Identify which cell holds the provided text, then report its [X, Y] central coordinate. 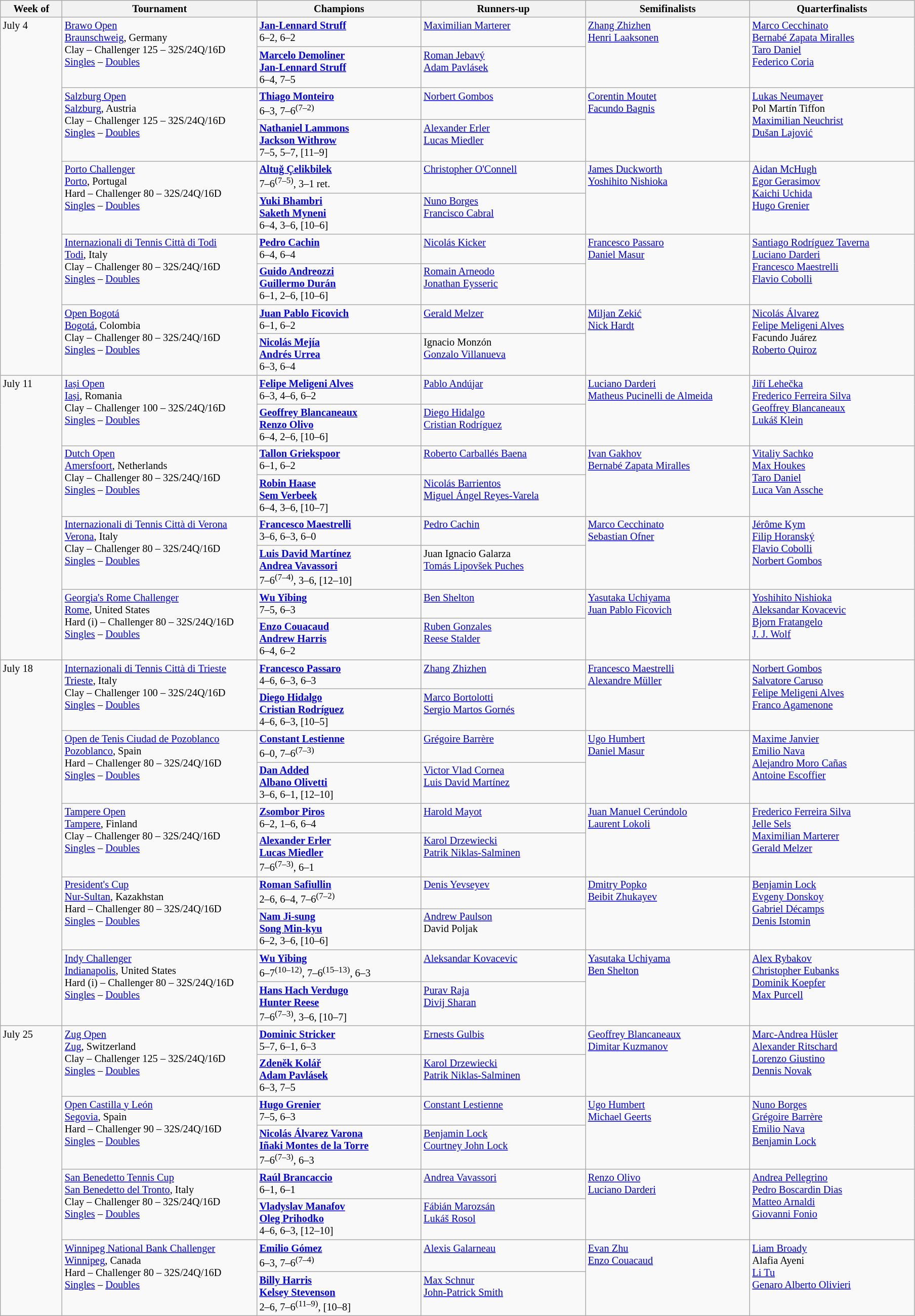
Francesco Passaro4–6, 6–3, 6–3 [339, 674]
Lukas Neumayer Pol Martín Tiffon Maximilian Neuchrist Dušan Lajović [832, 124]
Open de Tenis Ciudad de PozoblancoPozoblanco, Spain Hard – Challenger 80 – 32S/24Q/16DSingles – Doubles [160, 767]
Victor Vlad Cornea Luis David Martínez [503, 783]
Guido Andreozzi Guillermo Durán6–1, 2–6, [10–6] [339, 284]
Roman Jebavý Adam Pavlásek [503, 67]
Internazionali di Tennis Città di TriesteTrieste, Italy Clay – Challenger 100 – 32S/24Q/16DSingles – Doubles [160, 695]
Nicolás Barrientos Miguel Ángel Reyes-Varela [503, 495]
Miljan Zekić Nick Hardt [668, 340]
Dan Added Albano Olivetti3–6, 6–1, [12–10] [339, 783]
Denis Yevseyev [503, 893]
Zhang Zhizhen Henri Laaksonen [668, 53]
Aleksandar Kovacevic [503, 965]
Marc-Andrea Hüsler Alexander Ritschard Lorenzo Giustino Dennis Novak [832, 1060]
Iași OpenIași, Romania Clay – Challenger 100 – 32S/24Q/16DSingles – Doubles [160, 410]
Nicolás Álvarez Felipe Meligeni Alves Facundo Juárez Roberto Quiroz [832, 340]
Yasutaka Uchiyama Juan Pablo Ficovich [668, 624]
Emilio Gómez6–3, 7–6(7–4) [339, 1256]
Andrea Vavassori [503, 1184]
Billy Harris Kelsey Stevenson2–6, 7–6(11–9), [10–8] [339, 1293]
Francesco Maestrelli3–6, 6–3, 6–0 [339, 531]
Porto ChallengerPorto, Portugal Hard – Challenger 80 – 32S/24Q/16DSingles – Doubles [160, 197]
Corentin Moutet Facundo Bagnis [668, 124]
San Benedetto Tennis CupSan Benedetto del Tronto, Italy Clay – Challenger 80 – 32S/24Q/16DSingles – Doubles [160, 1204]
President's CupNur-Sultan, Kazakhstan Hard – Challenger 80 – 32S/24Q/16DSingles – Doubles [160, 913]
Robin Haase Sem Verbeek6–4, 3–6, [10–7] [339, 495]
Winnipeg National Bank ChallengerWinnipeg, Canada Hard – Challenger 80 – 32S/24Q/16DSingles – Doubles [160, 1278]
Runners-up [503, 9]
Ugo Humbert Michael Geerts [668, 1132]
Andrew Paulson David Poljak [503, 929]
Tallon Griekspoor6–1, 6–2 [339, 460]
Maxime Janvier Emilio Nava Alejandro Moro Cañas Antoine Escoffier [832, 767]
Pedro Cachin6–4, 6–4 [339, 249]
Internazionali di Tennis Città di TodiTodi, Italy Clay – Challenger 80 – 32S/24Q/16DSingles – Doubles [160, 269]
Evan Zhu Enzo Couacaud [668, 1278]
Marco Bortolotti Sergio Martos Gornés [503, 709]
Grégoire Barrère [503, 746]
Zdeněk Kolář Adam Pavlásek6–3, 7–5 [339, 1075]
Enzo Couacaud Andrew Harris6–4, 6–2 [339, 639]
Dominic Stricker5–7, 6–1, 6–3 [339, 1040]
Norbert Gombos Salvatore Caruso Felipe Meligeni Alves Franco Agamenone [832, 695]
Roman Safiullin2–6, 6–4, 7–6(7–2) [339, 893]
Internazionali di Tennis Città di VeronaVerona, Italy Clay – Challenger 80 – 32S/24Q/16DSingles – Doubles [160, 553]
Wu Yibing6–7(10–12), 7–6(15–13), 6–3 [339, 965]
Thiago Monteiro6–3, 7–6(7–2) [339, 103]
Ben Shelton [503, 604]
Alexander Erler Lucas Miedler [503, 140]
Felipe Meligeni Alves6–3, 4–6, 6–2 [339, 390]
Diego Hidalgo Cristian Rodríguez4–6, 6–3, [10–5] [339, 709]
Francesco Passaro Daniel Masur [668, 269]
Romain Arneodo Jonathan Eysseric [503, 284]
Luciano Darderi Matheus Pucinelli de Almeida [668, 410]
Open Castilla y LeónSegovia, Spain Hard – Challenger 90 – 32S/24Q/16DSingles – Doubles [160, 1132]
Norbert Gombos [503, 103]
Marcelo Demoliner Jan-Lennard Struff6–4, 7–5 [339, 67]
Tournament [160, 9]
Vitaliy Sachko Max Houkes Taro Daniel Luca Van Assche [832, 481]
Santiago Rodríguez Taverna Luciano Darderi Francesco Maestrelli Flavio Cobolli [832, 269]
Fábián Marozsán Lukáš Rosol [503, 1219]
Gerald Melzer [503, 319]
Jiří Lehečka Frederico Ferreira Silva Geoffrey Blancaneaux Lukáš Klein [832, 410]
Marco Cecchinato Bernabé Zapata Miralles Taro Daniel Federico Coria [832, 53]
Max Schnur John-Patrick Smith [503, 1293]
Brawo OpenBraunschweig, Germany Clay – Challenger 125 – 32S/24Q/16DSingles – Doubles [160, 53]
Constant Lestienne6–0, 7–6(7–3) [339, 746]
Geoffrey Blancaneaux Renzo Olivo6–4, 2–6, [10–6] [339, 425]
Ruben Gonzales Reese Stalder [503, 639]
Dutch OpenAmersfoort, Netherlands Clay – Challenger 80 – 32S/24Q/16DSingles – Doubles [160, 481]
Benjamin Lock Evgeny Donskoy Gabriel Décamps Denis Istomin [832, 913]
Nathaniel Lammons Jackson Withrow7–5, 5–7, [11–9] [339, 140]
Diego Hidalgo Cristian Rodríguez [503, 425]
Zhang Zhizhen [503, 674]
Zug OpenZug, Switzerland Clay – Challenger 125 – 32S/24Q/16DSingles – Doubles [160, 1060]
Wu Yibing7–5, 6–3 [339, 604]
Hugo Grenier7–5, 6–3 [339, 1111]
Marco Cecchinato Sebastian Ofner [668, 553]
Geoffrey Blancaneaux Dimitar Kuzmanov [668, 1060]
Liam Broady Alafia Ayeni Li Tu Genaro Alberto Olivieri [832, 1278]
Nicolás Mejía Andrés Urrea6–3, 6–4 [339, 355]
July 18 [31, 843]
Ignacio Monzón Gonzalo Villanueva [503, 355]
Constant Lestienne [503, 1111]
Nicolás Kicker [503, 249]
Luis David Martínez Andrea Vavassori7–6(7–4), 3–6, [12–10] [339, 567]
Nuno Borges Francisco Cabral [503, 214]
Yasutaka Uchiyama Ben Shelton [668, 988]
Juan Manuel Cerúndolo Laurent Lokoli [668, 840]
Ivan Gakhov Bernabé Zapata Miralles [668, 481]
Nicolás Álvarez Varona Iñaki Montes de la Torre7–6(7–3), 6–3 [339, 1148]
Ugo Humbert Daniel Masur [668, 767]
Jan-Lennard Struff6–2, 6–2 [339, 32]
Yoshihito Nishioka Aleksandar Kovacevic Bjorn Fratangelo J. J. Wolf [832, 624]
Benjamin Lock Courtney John Lock [503, 1148]
July 4 [31, 196]
Christopher O'Connell [503, 177]
Dmitry Popko Beibit Zhukayev [668, 913]
Nam Ji-sung Song Min-kyu6–2, 3–6, [10–6] [339, 929]
Salzburg OpenSalzburg, Austria Clay – Challenger 125 – 32S/24Q/16DSingles – Doubles [160, 124]
Andrea Pellegrino Pedro Boscardin Dias Matteo Arnaldi Giovanni Fonio [832, 1204]
Semifinalists [668, 9]
July 25 [31, 1171]
Francesco Maestrelli Alexandre Müller [668, 695]
Altuğ Çelikbilek7–6(7–5), 3–1 ret. [339, 177]
Pedro Cachin [503, 531]
Purav Raja Divij Sharan [503, 1004]
Vladyslav Manafov Oleg Prihodko4–6, 6–3, [12–10] [339, 1219]
Frederico Ferreira Silva Jelle Sels Maximilian Marterer Gerald Melzer [832, 840]
Alexander Erler Lucas Miedler7–6(7–3), 6–1 [339, 854]
Zsombor Piros6–2, 1–6, 6–4 [339, 818]
Ernests Gulbis [503, 1040]
Week of [31, 9]
Indy ChallengerIndianapolis, United States Hard (i) – Challenger 80 – 32S/24Q/16DSingles – Doubles [160, 988]
Hans Hach Verdugo Hunter Reese7–6(7–3), 3–6, [10–7] [339, 1004]
Quarterfinalists [832, 9]
Nuno Borges Grégoire Barrère Emilio Nava Benjamin Lock [832, 1132]
Juan Ignacio Galarza Tomás Lipovšek Puches [503, 567]
July 11 [31, 517]
Pablo Andújar [503, 390]
Alex Rybakov Christopher Eubanks Dominik Koepfer Max Purcell [832, 988]
Raúl Brancaccio6–1, 6–1 [339, 1184]
Renzo Olivo Luciano Darderi [668, 1204]
Alexis Galarneau [503, 1256]
Aidan McHugh Egor Gerasimov Kaichi Uchida Hugo Grenier [832, 197]
Maximilian Marterer [503, 32]
Georgia's Rome ChallengerRome, United States Hard (i) – Challenger 80 – 32S/24Q/16DSingles – Doubles [160, 624]
James Duckworth Yoshihito Nishioka [668, 197]
Jérôme Kym Filip Horanský Flavio Cobolli Norbert Gombos [832, 553]
Champions [339, 9]
Tampere OpenTampere, Finland Clay – Challenger 80 – 32S/24Q/16DSingles – Doubles [160, 840]
Juan Pablo Ficovich6–1, 6–2 [339, 319]
Roberto Carballés Baena [503, 460]
Yuki Bhambri Saketh Myneni6–4, 3–6, [10–6] [339, 214]
Open BogotáBogotá, Colombia Clay – Challenger 80 – 32S/24Q/16DSingles – Doubles [160, 340]
Harold Mayot [503, 818]
